Output the [x, y] coordinate of the center of the cell containing the given text.  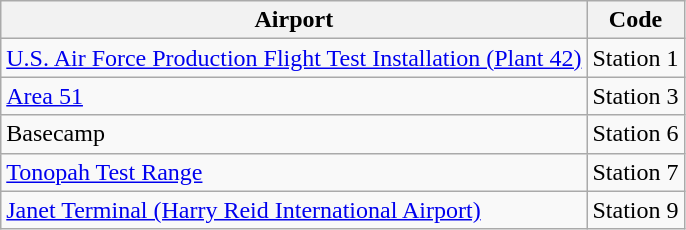
Station 3 [636, 96]
Station 7 [636, 172]
Code [636, 20]
Station 6 [636, 134]
Station 9 [636, 210]
Area 51 [294, 96]
U.S. Air Force Production Flight Test Installation (Plant 42) [294, 58]
Basecamp [294, 134]
Airport [294, 20]
Station 1 [636, 58]
Janet Terminal (Harry Reid International Airport) [294, 210]
Tonopah Test Range [294, 172]
